Scan for the cell matching the given text and deliver its [x, y] coordinate at center. 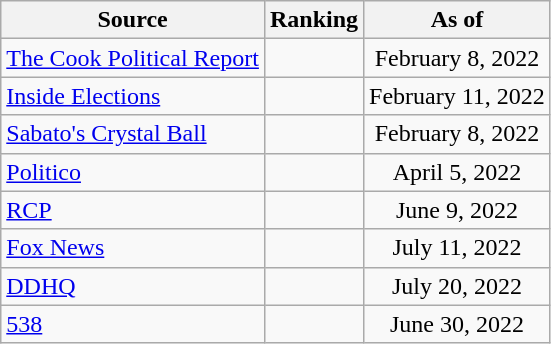
538 [133, 324]
Politico [133, 172]
RCP [133, 210]
February 11, 2022 [458, 96]
June 30, 2022 [458, 324]
As of [458, 20]
June 9, 2022 [458, 210]
July 11, 2022 [458, 248]
Sabato's Crystal Ball [133, 134]
Fox News [133, 248]
Ranking [314, 20]
The Cook Political Report [133, 58]
Inside Elections [133, 96]
DDHQ [133, 286]
April 5, 2022 [458, 172]
July 20, 2022 [458, 286]
Source [133, 20]
